Search for the cell housing the specified text and yield its (X, Y) center coordinate. 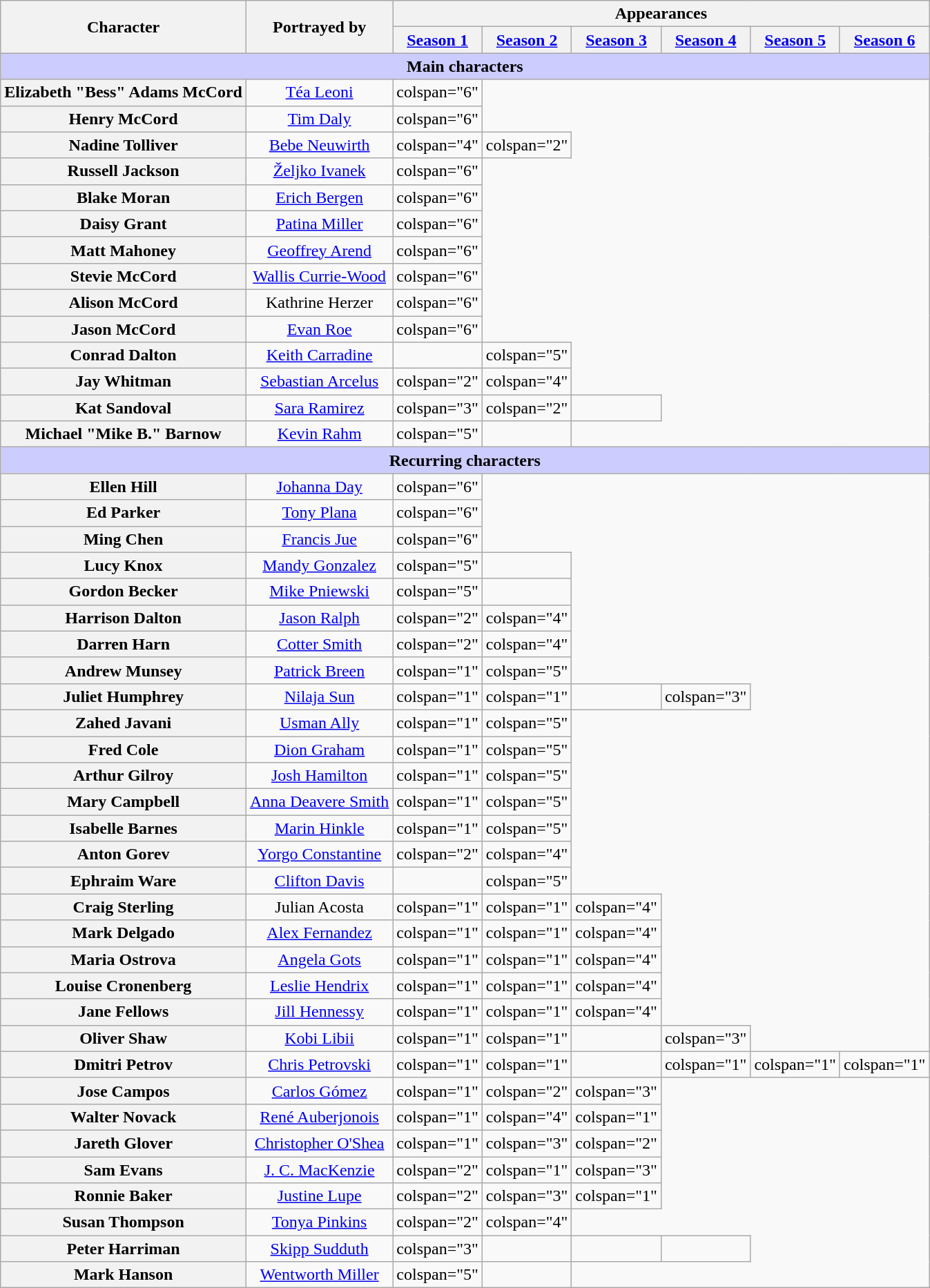
Henry McCord (124, 119)
Anton Gorev (124, 855)
Blake Moran (124, 197)
Jose Campos (124, 1091)
Tonya Pinkins (319, 1222)
Sara Ramirez (319, 408)
Recurring characters (465, 460)
Nadine Tolliver (124, 145)
Louise Cronenberg (124, 986)
Arthur Gilroy (124, 776)
Željko Ivanek (319, 171)
Marin Hinkle (319, 828)
Season 3 (617, 40)
Elizabeth "Bess" Adams McCord (124, 92)
Wallis Currie-Wood (319, 276)
Kat Sandoval (124, 408)
Usman Ally (319, 723)
Season 1 (438, 40)
Ephraim Ware (124, 881)
Mary Campbell (124, 802)
Maria Ostrova (124, 959)
Wentworth Miller (319, 1275)
Alison McCord (124, 302)
Tony Plana (319, 513)
Patrick Breen (319, 670)
Portrayed by (319, 27)
Christopher O'Shea (319, 1143)
Kobi Libii (319, 1038)
Juliet Humphrey (124, 696)
Clifton Davis (319, 881)
Season 5 (795, 40)
Julian Acosta (319, 907)
Stevie McCord (124, 276)
Season 6 (884, 40)
Jareth Glover (124, 1143)
Patina Miller (319, 224)
Justine Lupe (319, 1196)
Chris Petrovski (319, 1064)
Evan Roe (319, 329)
René Auberjonois (319, 1117)
Kathrine Herzer (319, 302)
Appearances (661, 14)
Mike Pniewski (319, 592)
Francis Jue (319, 539)
Alex Fernandez (319, 933)
Tim Daly (319, 119)
Mark Delgado (124, 933)
Walter Novack (124, 1117)
Lucy Knox (124, 565)
Dion Graham (319, 749)
Gordon Becker (124, 592)
Harrison Dalton (124, 618)
Carlos Gómez (319, 1091)
Josh Hamilton (319, 776)
Mark Hanson (124, 1275)
Kevin Rahm (319, 434)
Ming Chen (124, 539)
Erich Bergen (319, 197)
Jay Whitman (124, 382)
Season 2 (527, 40)
Daisy Grant (124, 224)
Cotter Smith (319, 644)
Darren Harn (124, 644)
Nilaja Sun (319, 696)
Johanna Day (319, 487)
Dmitri Petrov (124, 1064)
Peter Harriman (124, 1249)
Michael "Mike B." Barnow (124, 434)
Fred Cole (124, 749)
Jason McCord (124, 329)
Main characters (465, 66)
J. C. MacKenzie (319, 1170)
Mandy Gonzalez (319, 565)
Matt Mahoney (124, 250)
Jill Hennessy (319, 1012)
Sam Evans (124, 1170)
Ellen Hill (124, 487)
Russell Jackson (124, 171)
Ronnie Baker (124, 1196)
Character (124, 27)
Angela Gots (319, 959)
Skipp Sudduth (319, 1249)
Oliver Shaw (124, 1038)
Isabelle Barnes (124, 828)
Susan Thompson (124, 1222)
Conrad Dalton (124, 355)
Season 4 (706, 40)
Craig Sterling (124, 907)
Sebastian Arcelus (319, 382)
Anna Deavere Smith (319, 802)
Keith Carradine (319, 355)
Yorgo Constantine (319, 855)
Andrew Munsey (124, 670)
Téa Leoni (319, 92)
Leslie Hendrix (319, 986)
Bebe Neuwirth (319, 145)
Jane Fellows (124, 1012)
Zahed Javani (124, 723)
Jason Ralph (319, 618)
Geoffrey Arend (319, 250)
Ed Parker (124, 513)
